Find where the given text appears and provide that cell's center as (x, y) coordinate. 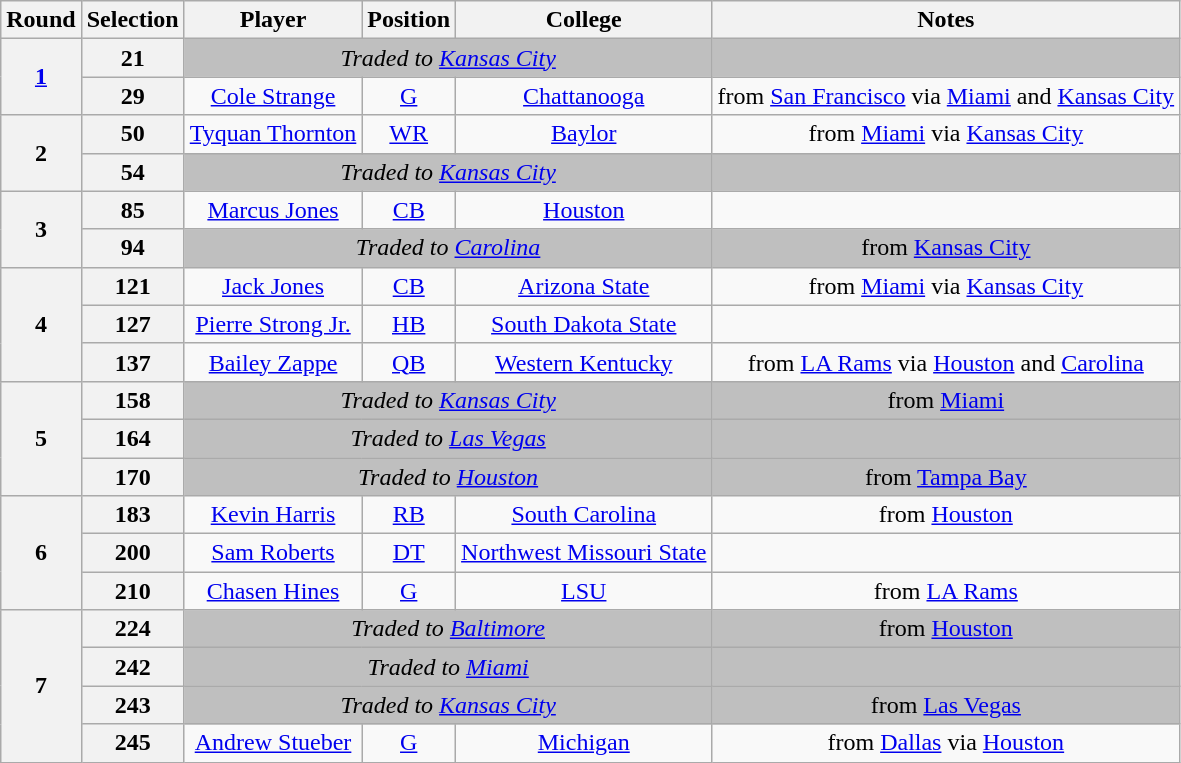
Marcus Jones (273, 210)
from LA Rams (946, 591)
Michigan (584, 743)
LSU (584, 591)
from Dallas via Houston (946, 743)
Traded to Baltimore (448, 629)
127 (132, 324)
Traded to Miami (448, 667)
from Tampa Bay (946, 477)
Sam Roberts (273, 553)
from Miami (946, 400)
Notes (946, 20)
Pierre Strong Jr. (273, 324)
210 (132, 591)
Arizona State (584, 286)
200 (132, 553)
29 (132, 96)
Tyquan Thornton (273, 134)
DT (409, 553)
6 (41, 553)
Traded to Carolina (448, 248)
245 (132, 743)
2 (41, 153)
21 (132, 58)
from Kansas City (946, 248)
Selection (132, 20)
121 (132, 286)
7 (41, 686)
RB (409, 515)
4 (41, 324)
Bailey Zappe (273, 362)
South Dakota State (584, 324)
Traded to Houston (448, 477)
Western Kentucky (584, 362)
Baylor (584, 134)
from Las Vegas (946, 705)
Andrew Stueber (273, 743)
QB (409, 362)
5 (41, 438)
Northwest Missouri State (584, 553)
from San Francisco via Miami and Kansas City (946, 96)
College (584, 20)
South Carolina (584, 515)
1 (41, 77)
158 (132, 400)
54 (132, 172)
Player (273, 20)
Chattanooga (584, 96)
Round (41, 20)
50 (132, 134)
85 (132, 210)
HB (409, 324)
170 (132, 477)
Houston (584, 210)
243 (132, 705)
242 (132, 667)
Kevin Harris (273, 515)
Position (409, 20)
3 (41, 229)
94 (132, 248)
164 (132, 438)
Chasen Hines (273, 591)
WR (409, 134)
Jack Jones (273, 286)
Cole Strange (273, 96)
183 (132, 515)
137 (132, 362)
224 (132, 629)
from LA Rams via Houston and Carolina (946, 362)
Traded to Las Vegas (448, 438)
